Pinpoint the cell where the given text exists, returning its [x, y] midpoint coordinate. 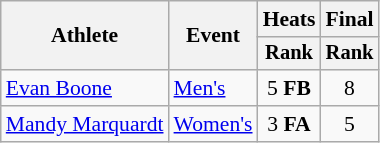
Athlete [85, 36]
5 FB [290, 88]
5 [349, 124]
Women's [214, 124]
8 [349, 88]
3 FA [290, 124]
Men's [214, 88]
Mandy Marquardt [85, 124]
Heats [290, 19]
Event [214, 36]
Final [349, 19]
Evan Boone [85, 88]
